Locate the cell with the specified text and output its (X, Y) center coordinate. 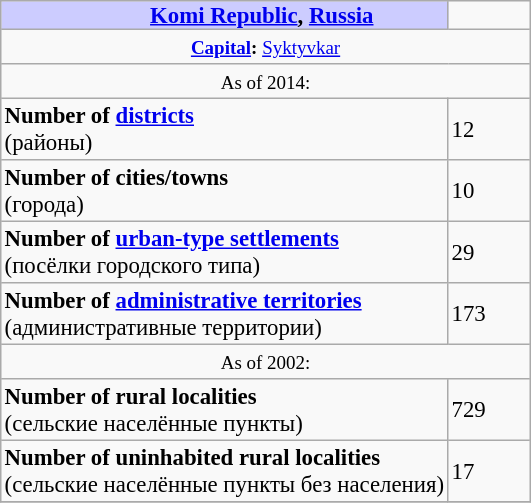
Number of uninhabited rural localities(сельские населённые пункты без населения) (224, 471)
As of 2002: (266, 361)
10 (489, 191)
Number of cities/towns(города) (224, 191)
729 (489, 410)
17 (489, 471)
173 (489, 314)
Komi Republic, Russia (224, 15)
12 (489, 129)
As of 2014: (266, 81)
29 (489, 252)
Capital: Syktyvkar (266, 46)
Number of urban-type settlements(посёлки городского типа) (224, 252)
Number of administrative territories(административные территории) (224, 314)
Number of districts(районы) (224, 129)
Number of rural localities(сельские населённые пункты) (224, 410)
